Extract the [x, y] coordinate from the center of the cell holding the provided text.  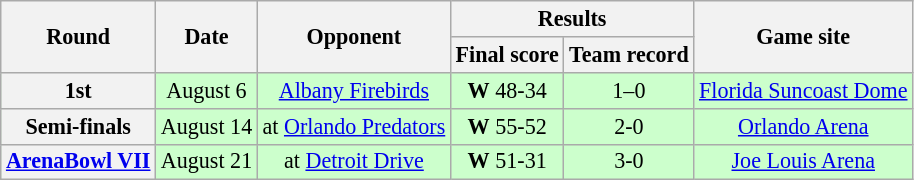
1–0 [629, 90]
Game site [804, 36]
W 55-52 [507, 126]
Opponent [354, 36]
Results [572, 18]
Round [78, 36]
W 48-34 [507, 90]
August 14 [207, 126]
August 21 [207, 162]
W 51-31 [507, 162]
Orlando Arena [804, 126]
Florida Suncoast Dome [804, 90]
2-0 [629, 126]
August 6 [207, 90]
Team record [629, 54]
1st [78, 90]
3-0 [629, 162]
Joe Louis Arena [804, 162]
Semi-finals [78, 126]
ArenaBowl VII [78, 162]
at Orlando Predators [354, 126]
Final score [507, 54]
Date [207, 36]
Albany Firebirds [354, 90]
at Detroit Drive [354, 162]
